Detect which cell encompasses the target text, then output its (X, Y) center coordinate. 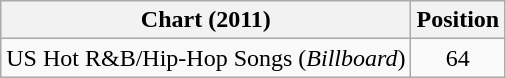
Chart (2011) (206, 20)
Position (458, 20)
64 (458, 58)
US Hot R&B/Hip-Hop Songs (Billboard) (206, 58)
